Find where the given text appears and provide that cell's center as (x, y) coordinate. 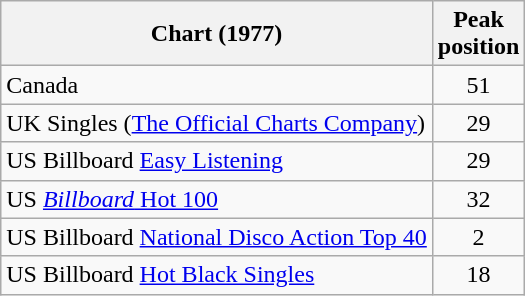
US Billboard Hot 100 (217, 199)
51 (478, 85)
18 (478, 275)
US Billboard Hot Black Singles (217, 275)
Chart (1977) (217, 34)
2 (478, 237)
US Billboard Easy Listening (217, 161)
Canada (217, 85)
UK Singles (The Official Charts Company) (217, 123)
US Billboard National Disco Action Top 40 (217, 237)
Peakposition (478, 34)
32 (478, 199)
